Scan for the cell matching the given text and deliver its [x, y] coordinate at center. 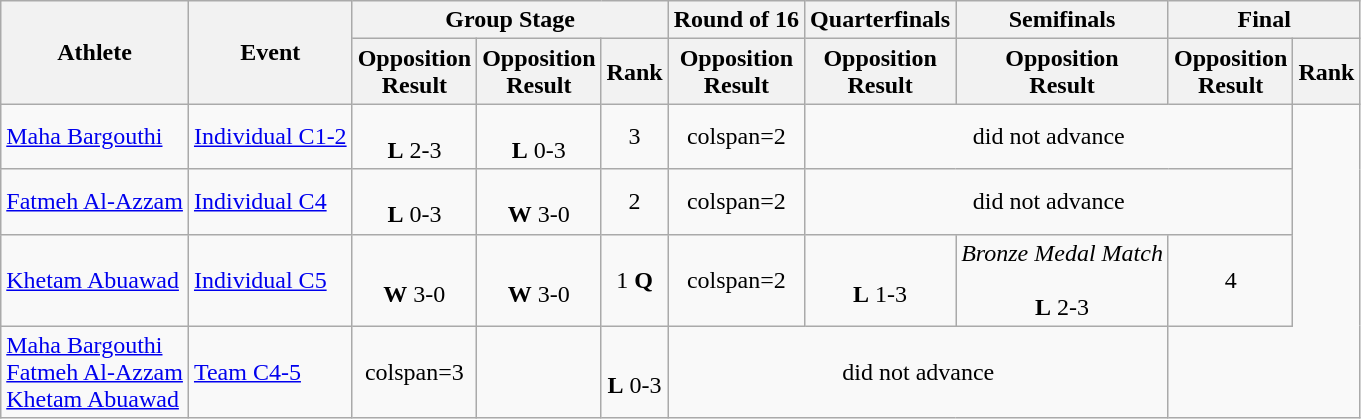
L 1-3 [880, 280]
Individual C4 [270, 202]
Maha Bargouthi [95, 136]
4 [1230, 280]
Maha BargouthiFatmeh Al-AzzamKhetam Abuawad [95, 372]
Event [270, 52]
Individual C5 [270, 280]
2 [634, 202]
Round of 16 [736, 20]
Athlete [95, 52]
colspan=3 [414, 372]
Individual C1-2 [270, 136]
Khetam Abuawad [95, 280]
Quarterfinals [880, 20]
Final [1264, 20]
Bronze Medal Match L 2-3 [1062, 280]
1 Q [634, 280]
Team C4-5 [270, 372]
Semifinals [1062, 20]
Group Stage [510, 20]
3 [634, 136]
Fatmeh Al-Azzam [95, 202]
L 2-3 [414, 136]
